Extract the [x, y] coordinate from the center of the cell holding the provided text.  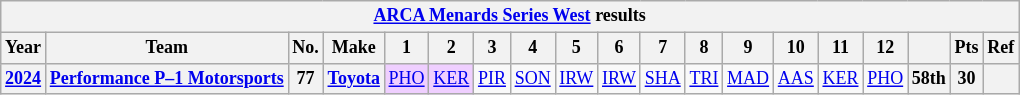
SHA [662, 78]
Team [166, 48]
58th [930, 78]
2 [452, 48]
77 [306, 78]
12 [886, 48]
Make [354, 48]
Ref [1001, 48]
10 [796, 48]
30 [966, 78]
Year [24, 48]
Pts [966, 48]
4 [532, 48]
1 [406, 48]
Toyota [354, 78]
AAS [796, 78]
2024 [24, 78]
7 [662, 48]
3 [492, 48]
PIR [492, 78]
No. [306, 48]
TRI [704, 78]
ARCA Menards Series West results [510, 16]
6 [620, 48]
8 [704, 48]
9 [748, 48]
SON [532, 78]
MAD [748, 78]
5 [576, 48]
11 [840, 48]
Performance P–1 Motorsports [166, 78]
